Search for the cell housing the specified text and yield its (X, Y) center coordinate. 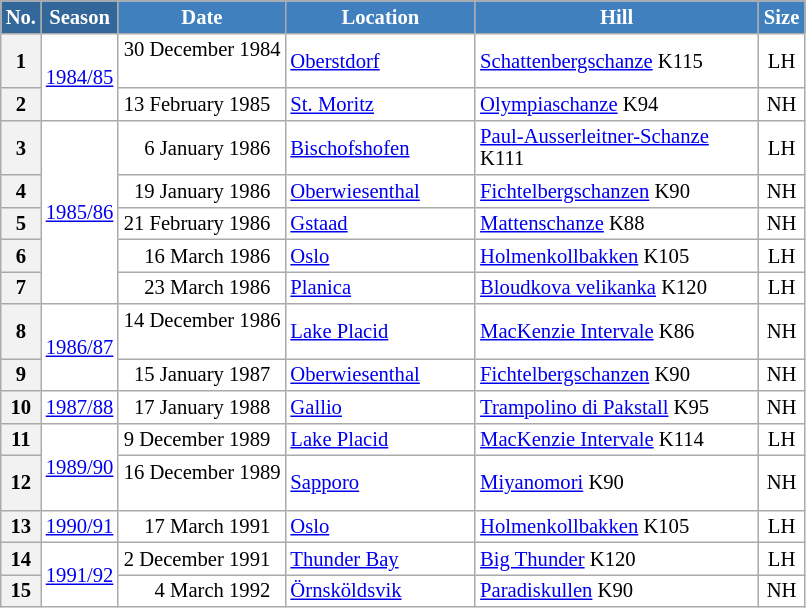
Bloudkova velikanka K120 (616, 287)
Paradiskullen K90 (616, 590)
Gallio (380, 406)
5 (21, 223)
Size (782, 16)
8 (21, 332)
17 January 1988 (202, 406)
Paul-Ausserleitner-Schanze K111 (616, 148)
19 January 1986 (202, 190)
1990/91 (80, 526)
St. Moritz (380, 104)
1987/88 (80, 406)
Trampolino di Pakstall K95 (616, 406)
13 February 1985 (202, 104)
7 (21, 287)
6 January 1986 (202, 148)
1 (21, 60)
Olympiaschanze K94 (616, 104)
MacKenzie Intervale K114 (616, 439)
No. (21, 16)
1986/87 (80, 348)
Hill (616, 16)
1989/90 (80, 466)
14 (21, 558)
9 (21, 374)
4 March 1992 (202, 590)
13 (21, 526)
1991/92 (80, 574)
2 (21, 104)
16 March 1986 (202, 255)
Bischofshofen (380, 148)
3 (21, 148)
1985/86 (80, 212)
1984/85 (80, 76)
17 March 1991 (202, 526)
23 March 1986 (202, 287)
Season (80, 16)
16 December 1989 (202, 482)
Planica (380, 287)
2 December 1991 (202, 558)
Date (202, 16)
Oberstdorf (380, 60)
15 (21, 590)
30 December 1984 (202, 60)
Miyanomori K90 (616, 482)
Big Thunder K120 (616, 558)
6 (21, 255)
4 (21, 190)
Sapporo (380, 482)
9 December 1989 (202, 439)
Schattenbergschanze K115 (616, 60)
14 December 1986 (202, 332)
Gstaad (380, 223)
Thunder Bay (380, 558)
21 February 1986 (202, 223)
Mattenschanze K88 (616, 223)
15 January 1987 (202, 374)
Location (380, 16)
11 (21, 439)
10 (21, 406)
12 (21, 482)
Örnsköldsvik (380, 590)
MacKenzie Intervale K86 (616, 332)
